Scan for the cell matching the given text and deliver its [X, Y] coordinate at center. 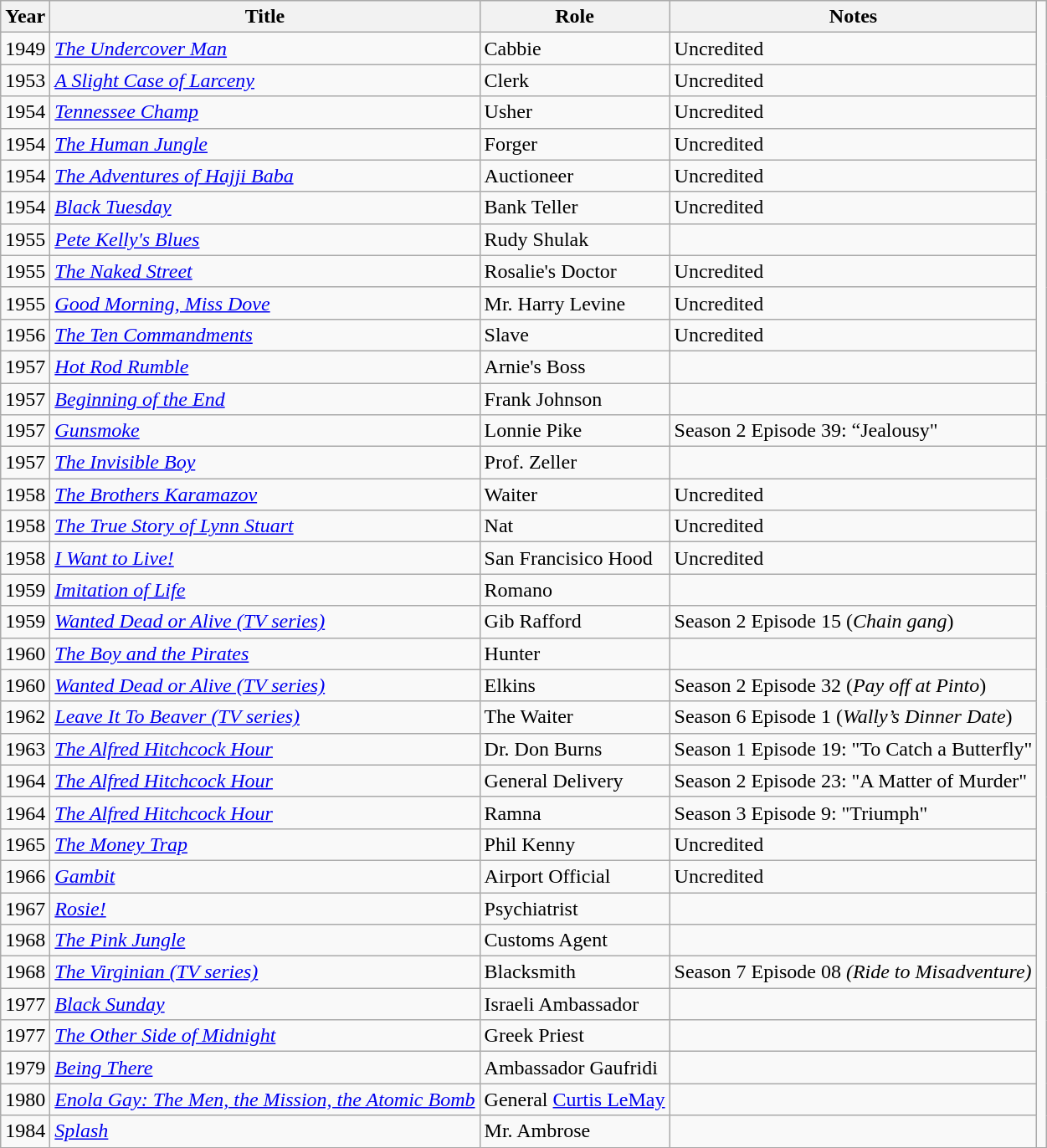
Black Tuesday [264, 208]
Customs Agent [574, 940]
Good Morning, Miss Dove [264, 303]
The True Story of Lynn Stuart [264, 526]
Mr. Ambrose [574, 1131]
Notes [854, 17]
Gunsmoke [264, 431]
1966 [25, 876]
Frank Johnson [574, 399]
Season 2 Episode 15 (Chain gang) [854, 622]
Lonnie Pike [574, 431]
The Money Trap [264, 844]
1963 [25, 749]
Season 2 Episode 39: “Jealousy" [854, 431]
1965 [25, 844]
Israeli Ambassador [574, 1004]
Forger [574, 144]
Season 2 Episode 32 (Pay off at Pinto) [854, 685]
Year [25, 17]
The Waiter [574, 717]
A Slight Case of Larceny [264, 80]
Title [264, 17]
Splash [264, 1131]
Rosie! [264, 908]
Gambit [264, 876]
1979 [25, 1068]
Usher [574, 112]
Mr. Harry Levine [574, 303]
Rudy Shulak [574, 239]
The Human Jungle [264, 144]
The Boy and the Pirates [264, 653]
The Undercover Man [264, 49]
Gib Rafford [574, 622]
Season 6 Episode 1 (Wally’s Dinner Date) [854, 717]
Leave It To Beaver (TV series) [264, 717]
The Pink Jungle [264, 940]
1956 [25, 335]
Nat [574, 526]
Tennessee Champ [264, 112]
Beginning of the End [264, 399]
Role [574, 17]
The Brothers Karamazov [264, 495]
Season 7 Episode 08 (Ride to Misadventure) [854, 972]
Season 3 Episode 9: "Triumph" [854, 812]
Elkins [574, 685]
1984 [25, 1131]
Phil Kenny [574, 844]
General Curtis LeMay [574, 1099]
Pete Kelly's Blues [264, 239]
The Virginian (TV series) [264, 972]
The Invisible Boy [264, 463]
Rosalie's Doctor [574, 271]
1967 [25, 908]
1980 [25, 1099]
General Delivery [574, 781]
1953 [25, 80]
Airport Official [574, 876]
Prof. Zeller [574, 463]
Season 2 Episode 23: "A Matter of Murder" [854, 781]
Clerk [574, 80]
San Francisico Hood [574, 558]
Cabbie [574, 49]
Arnie's Boss [574, 366]
Slave [574, 335]
I Want to Live! [264, 558]
The Naked Street [264, 271]
The Other Side of Midnight [264, 1036]
Dr. Don Burns [574, 749]
Ramna [574, 812]
Being There [264, 1068]
Bank Teller [574, 208]
Black Sunday [264, 1004]
The Ten Commandments [264, 335]
Ambassador Gaufridi [574, 1068]
Waiter [574, 495]
1962 [25, 717]
Enola Gay: The Men, the Mission, the Atomic Bomb [264, 1099]
The Adventures of Hajji Baba [264, 176]
Auctioneer [574, 176]
1949 [25, 49]
Greek Priest [574, 1036]
Season 1 Episode 19: "To Catch a Butterfly" [854, 749]
Romano [574, 590]
Imitation of Life [264, 590]
Blacksmith [574, 972]
Hunter [574, 653]
Hot Rod Rumble [264, 366]
Psychiatrist [574, 908]
